Identify which cell holds the provided text, then report its (X, Y) central coordinate. 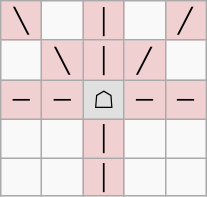
☖ (104, 100)
